Locate the cell with the specified text and output its [X, Y] center coordinate. 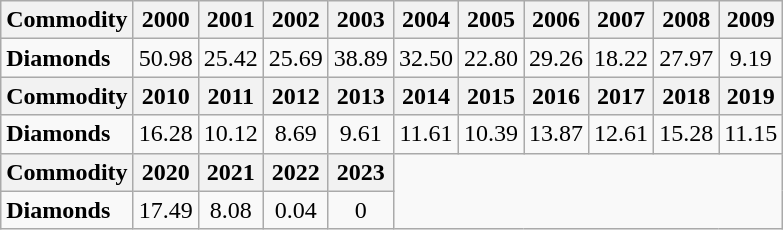
2009 [751, 20]
2008 [686, 20]
0.04 [296, 210]
25.42 [230, 58]
2018 [686, 96]
11.15 [751, 134]
0 [360, 210]
13.87 [556, 134]
2002 [296, 20]
2012 [296, 96]
9.61 [360, 134]
2010 [166, 96]
2017 [622, 96]
10.39 [490, 134]
27.97 [686, 58]
29.26 [556, 58]
2007 [622, 20]
11.61 [426, 134]
2021 [230, 172]
16.28 [166, 134]
8.08 [230, 210]
2019 [751, 96]
25.69 [296, 58]
12.61 [622, 134]
2013 [360, 96]
38.89 [360, 58]
10.12 [230, 134]
2016 [556, 96]
2004 [426, 20]
2014 [426, 96]
2003 [360, 20]
2001 [230, 20]
2000 [166, 20]
2011 [230, 96]
2005 [490, 20]
18.22 [622, 58]
2015 [490, 96]
8.69 [296, 134]
22.80 [490, 58]
15.28 [686, 134]
17.49 [166, 210]
32.50 [426, 58]
2006 [556, 20]
2022 [296, 172]
50.98 [166, 58]
2020 [166, 172]
2023 [360, 172]
9.19 [751, 58]
